Return [X, Y] of the center of cell containing provided text 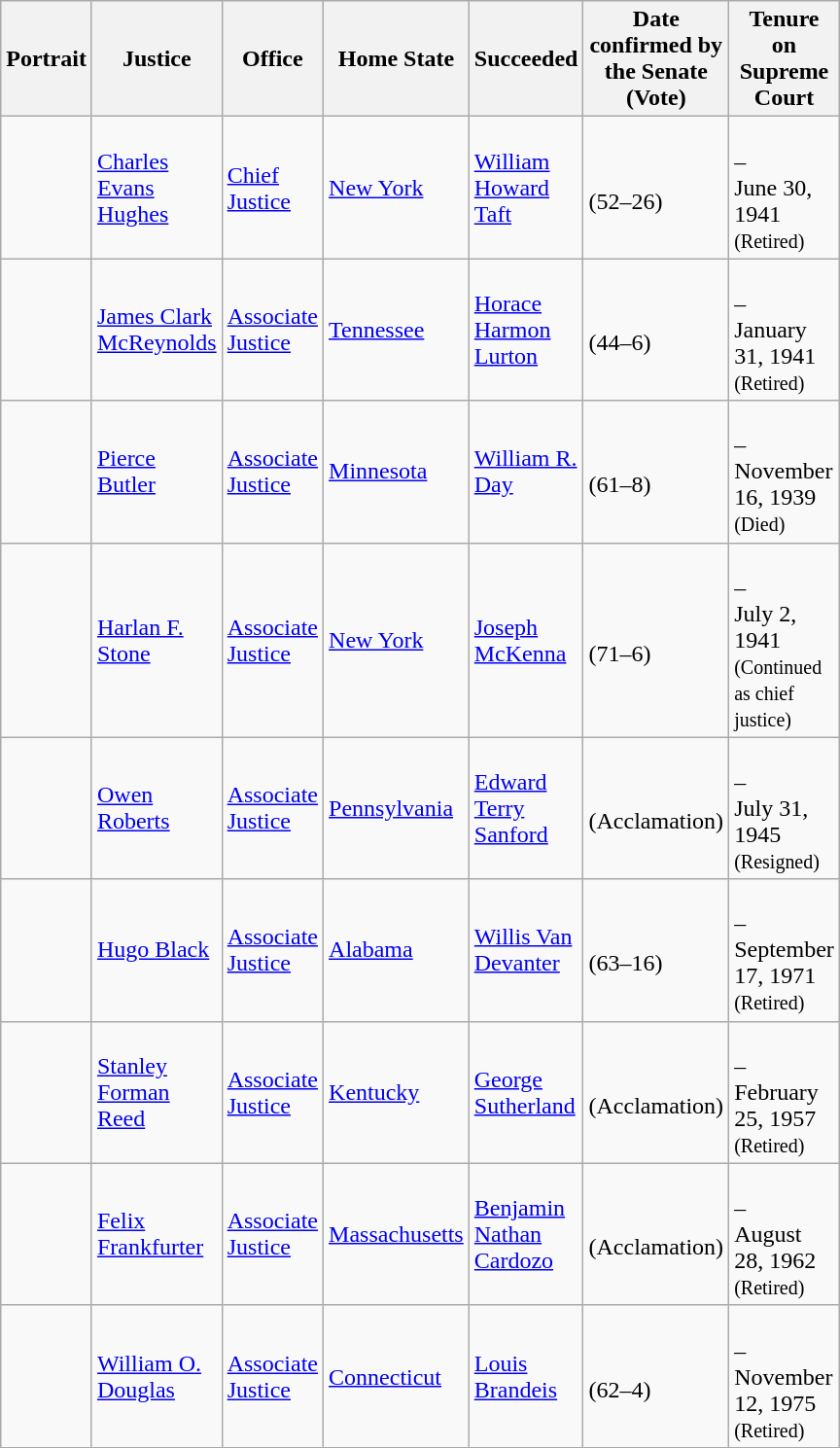
Date confirmed by the Senate(Vote) [656, 58]
Tenure on Supreme Court [785, 58]
Chief Justice [272, 188]
–September 17, 1971(Retired) [785, 950]
William R. Day [526, 472]
–February 25, 1957(Retired) [785, 1092]
Edward Terry Sanford [526, 808]
Justice [157, 58]
(44–6) [656, 330]
Stanley Forman Reed [157, 1092]
Kentucky [397, 1092]
–January 31, 1941(Retired) [785, 330]
William Howard Taft [526, 188]
Felix Frankfurter [157, 1234]
(62–4) [656, 1376]
George Sutherland [526, 1092]
–August 28, 1962(Retired) [785, 1234]
–July 31, 1945(Resigned) [785, 808]
Charles Evans Hughes [157, 188]
(52–26) [656, 188]
(63–16) [656, 950]
Pierce Butler [157, 472]
(61–8) [656, 472]
Harlan F. Stone [157, 640]
Joseph McKenna [526, 640]
Portrait [47, 58]
–November 12, 1975(Retired) [785, 1376]
–June 30, 1941(Retired) [785, 188]
Tennessee [397, 330]
Alabama [397, 950]
Louis Brandeis [526, 1376]
Owen Roberts [157, 808]
Office [272, 58]
Benjamin Nathan Cardozo [526, 1234]
Minnesota [397, 472]
(71–6) [656, 640]
James Clark McReynolds [157, 330]
Horace Harmon Lurton [526, 330]
Pennsylvania [397, 808]
Succeeded [526, 58]
Massachusetts [397, 1234]
–July 2, 1941(Continued as chief justice) [785, 640]
Connecticut [397, 1376]
Home State [397, 58]
William O. Douglas [157, 1376]
Willis Van Devanter [526, 950]
Hugo Black [157, 950]
–November 16, 1939(Died) [785, 472]
